Find where the given text appears and provide that cell's center as (x, y) coordinate. 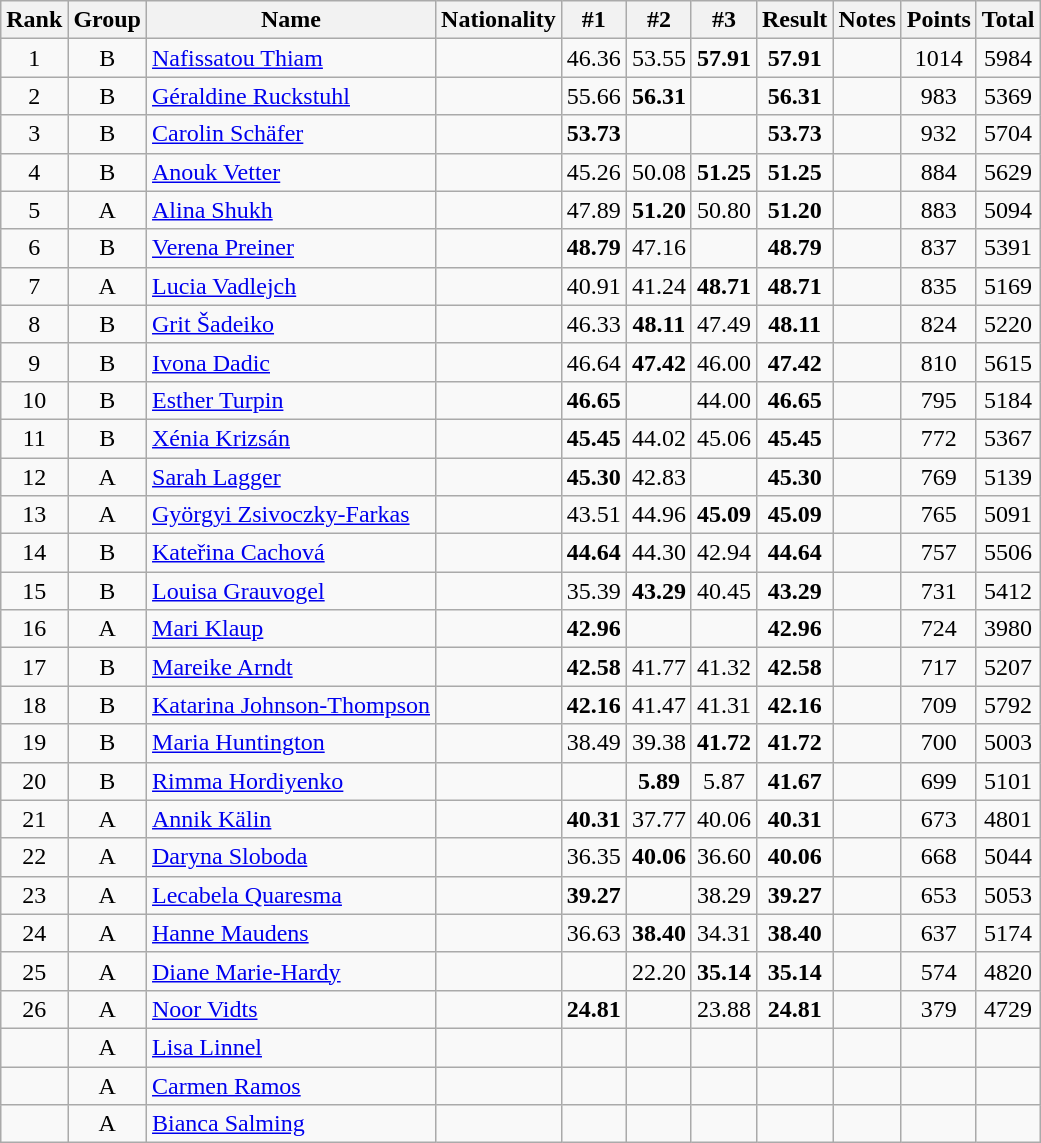
42.94 (724, 553)
795 (938, 400)
574 (938, 971)
17 (34, 667)
5053 (1008, 895)
41.67 (794, 781)
Name (292, 20)
Katarina Johnson-Thompson (292, 705)
Mari Klaup (292, 629)
19 (34, 743)
Grit Šadeiko (292, 324)
5792 (1008, 705)
16 (34, 629)
Xénia Krizsán (292, 438)
Rank (34, 20)
5367 (1008, 438)
50.80 (724, 210)
5506 (1008, 553)
9 (34, 362)
13 (34, 515)
44.00 (724, 400)
38.29 (724, 895)
Daryna Sloboda (292, 857)
47.49 (724, 324)
932 (938, 134)
Result (794, 20)
Géraldine Ruckstuhl (292, 96)
3980 (1008, 629)
5369 (1008, 96)
Louisa Grauvogel (292, 591)
Anouk Vetter (292, 172)
5139 (1008, 477)
824 (938, 324)
47.89 (594, 210)
5184 (1008, 400)
Ivona Dadic (292, 362)
Noor Vidts (292, 1009)
22 (34, 857)
41.77 (658, 667)
5220 (1008, 324)
21 (34, 819)
20 (34, 781)
10 (34, 400)
637 (938, 933)
41.32 (724, 667)
Rimma Hordiyenko (292, 781)
5207 (1008, 667)
Carolin Schäfer (292, 134)
46.00 (724, 362)
769 (938, 477)
Sarah Lagger (292, 477)
700 (938, 743)
5169 (1008, 286)
Lucia Vadlejch (292, 286)
41.47 (658, 705)
44.02 (658, 438)
Bianca Salming (292, 1124)
5629 (1008, 172)
Alina Shukh (292, 210)
Mareike Arndt (292, 667)
835 (938, 286)
55.66 (594, 96)
25 (34, 971)
43.51 (594, 515)
8 (34, 324)
5003 (1008, 743)
47.16 (658, 248)
5615 (1008, 362)
3 (34, 134)
22.20 (658, 971)
Diane Marie-Hardy (292, 971)
38.49 (594, 743)
Annik Kälin (292, 819)
37.77 (658, 819)
Nafissatou Thiam (292, 58)
39.38 (658, 743)
653 (938, 895)
Maria Huntington (292, 743)
41.24 (658, 286)
884 (938, 172)
36.63 (594, 933)
46.33 (594, 324)
5101 (1008, 781)
Nationality (499, 20)
23.88 (724, 1009)
709 (938, 705)
46.64 (594, 362)
Notes (867, 20)
Points (938, 20)
5704 (1008, 134)
4801 (1008, 819)
772 (938, 438)
15 (34, 591)
7 (34, 286)
757 (938, 553)
Total (1008, 20)
#1 (594, 20)
41.31 (724, 705)
379 (938, 1009)
Hanne Maudens (292, 933)
Lecabela Quaresma (292, 895)
35.39 (594, 591)
14 (34, 553)
673 (938, 819)
6 (34, 248)
5091 (1008, 515)
724 (938, 629)
5391 (1008, 248)
53.55 (658, 58)
4 (34, 172)
837 (938, 248)
44.30 (658, 553)
5.87 (724, 781)
24 (34, 933)
5.89 (658, 781)
4729 (1008, 1009)
45.06 (724, 438)
Verena Preiner (292, 248)
Carmen Ramos (292, 1085)
699 (938, 781)
18 (34, 705)
#3 (724, 20)
4820 (1008, 971)
34.31 (724, 933)
810 (938, 362)
2 (34, 96)
731 (938, 591)
983 (938, 96)
717 (938, 667)
883 (938, 210)
50.08 (658, 172)
36.35 (594, 857)
5094 (1008, 210)
5044 (1008, 857)
668 (938, 857)
23 (34, 895)
46.36 (594, 58)
11 (34, 438)
42.83 (658, 477)
5174 (1008, 933)
12 (34, 477)
26 (34, 1009)
Group (108, 20)
1014 (938, 58)
#2 (658, 20)
Esther Turpin (292, 400)
5 (34, 210)
40.45 (724, 591)
Györgyi Zsivoczky-Farkas (292, 515)
44.96 (658, 515)
40.91 (594, 286)
5984 (1008, 58)
5412 (1008, 591)
36.60 (724, 857)
765 (938, 515)
45.26 (594, 172)
Kateřina Cachová (292, 553)
Lisa Linnel (292, 1047)
1 (34, 58)
